Determine the (X, Y) coordinate at the center of the cell enclosing the given text.  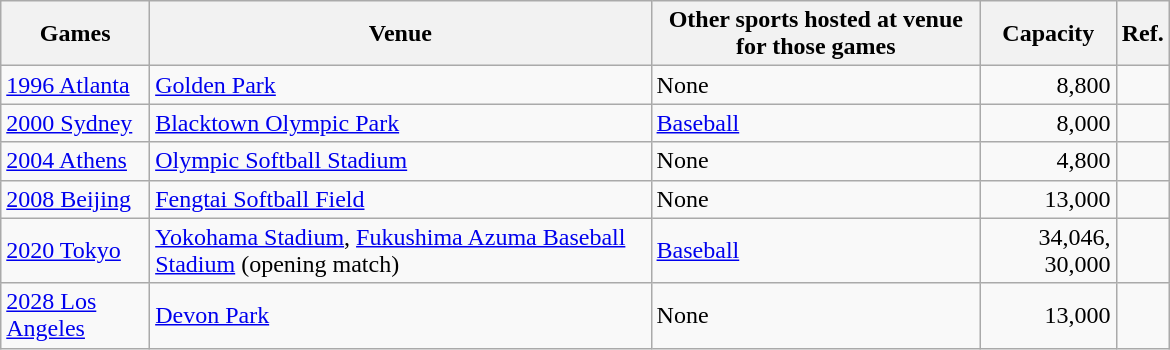
4,800 (1049, 161)
Devon Park (400, 316)
Golden Park (400, 85)
Blacktown Olympic Park (400, 123)
Other sports hosted at venue for those games (816, 34)
8,800 (1049, 85)
Games (76, 34)
2020 Tokyo (76, 250)
Ref. (1142, 34)
Yokohama Stadium, Fukushima Azuma Baseball Stadium (opening match) (400, 250)
2000 Sydney (76, 123)
8,000 (1049, 123)
Olympic Softball Stadium (400, 161)
2028 Los Angeles (76, 316)
Fengtai Softball Field (400, 199)
2004 Athens (76, 161)
2008 Beijing (76, 199)
Capacity (1049, 34)
34,046, 30,000 (1049, 250)
1996 Atlanta (76, 85)
Venue (400, 34)
